Return the (x, y) coordinate for the center point of the cell that contains the specified text.  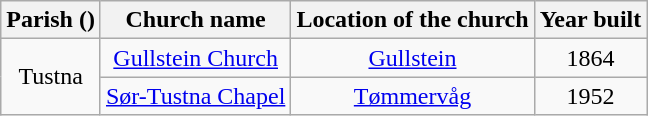
Parish () (51, 20)
Gullstein (412, 58)
Location of the church (412, 20)
1952 (590, 96)
Tustna (51, 77)
Sør-Tustna Chapel (195, 96)
Year built (590, 20)
Tømmervåg (412, 96)
1864 (590, 58)
Church name (195, 20)
Gullstein Church (195, 58)
